Return the (x, y) coordinate for the center point of the cell that contains the specified text.  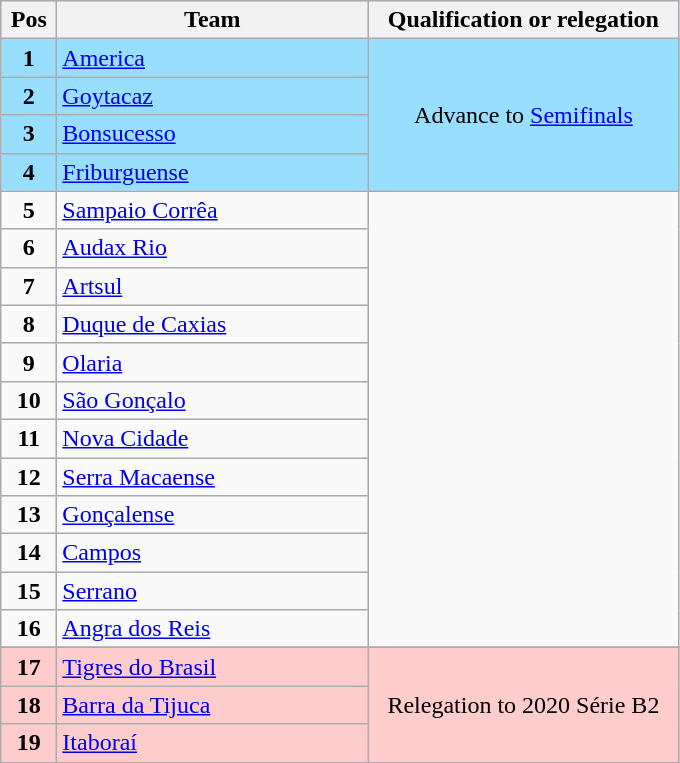
14 (29, 553)
Artsul (212, 286)
Qualification or relegation (524, 20)
Campos (212, 553)
Friburguense (212, 172)
7 (29, 286)
São Gonçalo (212, 400)
11 (29, 438)
13 (29, 515)
America (212, 58)
Advance to Semifinals (524, 115)
16 (29, 629)
17 (29, 667)
Relegation to 2020 Série B2 (524, 705)
Nova Cidade (212, 438)
Gonçalense (212, 515)
4 (29, 172)
6 (29, 248)
8 (29, 324)
Itaboraí (212, 743)
19 (29, 743)
12 (29, 477)
2 (29, 96)
9 (29, 362)
10 (29, 400)
Team (212, 20)
Tigres do Brasil (212, 667)
Olaria (212, 362)
5 (29, 210)
15 (29, 591)
Angra dos Reis (212, 629)
Sampaio Corrêa (212, 210)
Duque de Caxias (212, 324)
18 (29, 705)
3 (29, 134)
Barra da Tijuca (212, 705)
Audax Rio (212, 248)
Bonsucesso (212, 134)
1 (29, 58)
Serra Macaense (212, 477)
Pos (29, 20)
Goytacaz (212, 96)
Serrano (212, 591)
